Extract the [X, Y] coordinate from the center of the cell holding the provided text.  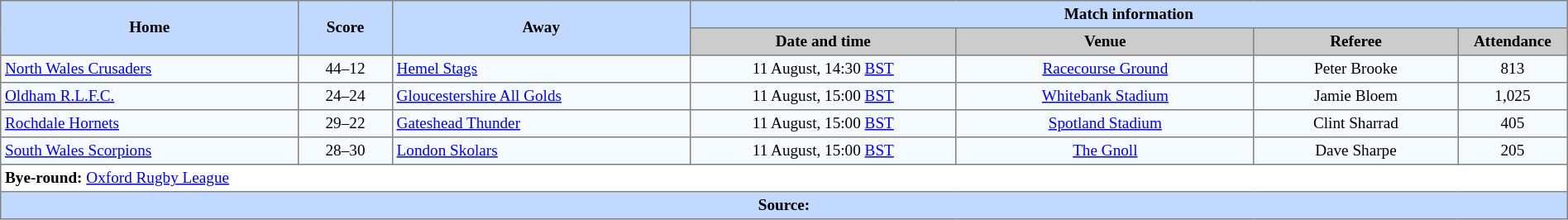
South Wales Scorpions [150, 151]
Match information [1128, 15]
Referee [1355, 41]
Date and time [823, 41]
Rochdale Hornets [150, 124]
Oldham R.L.F.C. [150, 96]
405 [1513, 124]
11 August, 14:30 BST [823, 69]
Dave Sharpe [1355, 151]
Venue [1105, 41]
813 [1513, 69]
Attendance [1513, 41]
Spotland Stadium [1105, 124]
Clint Sharrad [1355, 124]
Jamie Bloem [1355, 96]
Home [150, 28]
Peter Brooke [1355, 69]
24–24 [346, 96]
North Wales Crusaders [150, 69]
Hemel Stags [541, 69]
205 [1513, 151]
The Gnoll [1105, 151]
1,025 [1513, 96]
29–22 [346, 124]
Score [346, 28]
Whitebank Stadium [1105, 96]
Racecourse Ground [1105, 69]
Source: [784, 205]
44–12 [346, 69]
Gloucestershire All Golds [541, 96]
London Skolars [541, 151]
28–30 [346, 151]
Bye-round: Oxford Rugby League [784, 179]
Away [541, 28]
Gateshead Thunder [541, 124]
